Search for the cell housing the specified text and yield its (x, y) center coordinate. 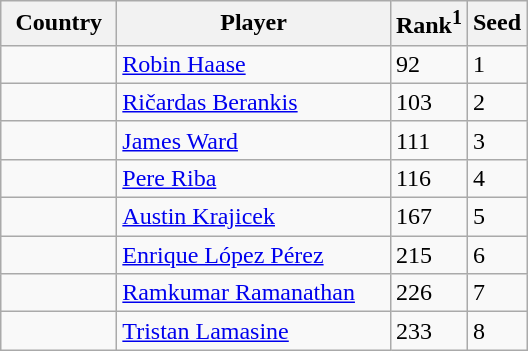
6 (496, 255)
92 (428, 64)
5 (496, 217)
Austin Krajicek (254, 217)
233 (428, 331)
4 (496, 178)
167 (428, 217)
Rank1 (428, 24)
Pere Riba (254, 178)
Country (59, 24)
3 (496, 140)
James Ward (254, 140)
Ramkumar Ramanathan (254, 293)
8 (496, 331)
7 (496, 293)
116 (428, 178)
215 (428, 255)
Ričardas Berankis (254, 102)
103 (428, 102)
Player (254, 24)
Robin Haase (254, 64)
2 (496, 102)
Tristan Lamasine (254, 331)
226 (428, 293)
111 (428, 140)
Seed (496, 24)
1 (496, 64)
Enrique López Pérez (254, 255)
